Return the [x, y] coordinate for the center point of the cell that contains the specified text.  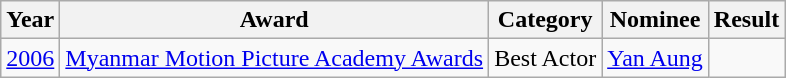
Year [30, 20]
Result [746, 20]
Nominee [656, 20]
Category [546, 20]
Myanmar Motion Picture Academy Awards [274, 58]
2006 [30, 58]
Best Actor [546, 58]
Award [274, 20]
Yan Aung [656, 58]
